Extract the [x, y] coordinate from the center of the cell holding the provided text.  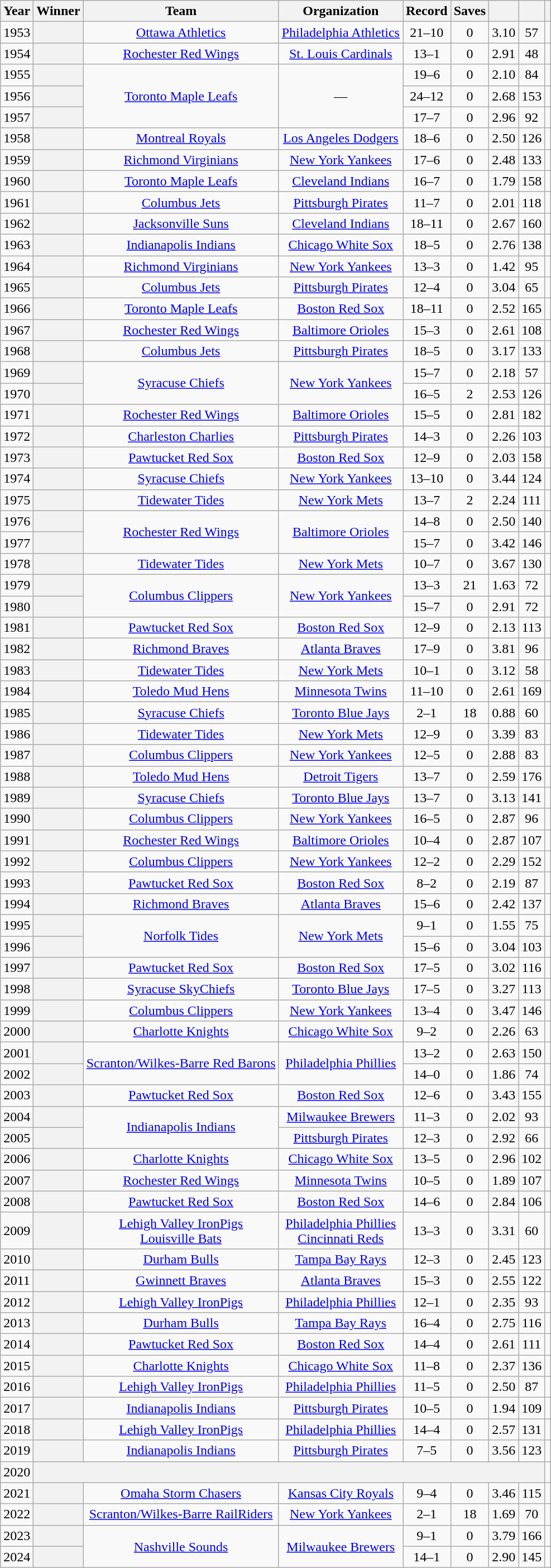
3.13 [504, 798]
1992 [17, 861]
2020 [17, 1472]
1976 [17, 521]
8–2 [427, 883]
70 [531, 1514]
130 [531, 564]
13–4 [427, 1011]
140 [531, 521]
2.18 [504, 373]
2.48 [504, 160]
Jacksonville Suns [181, 223]
3.31 [504, 1230]
Philadelphia Athletics [341, 32]
13–5 [427, 1159]
2.63 [504, 1053]
176 [531, 776]
2015 [17, 1366]
9–4 [427, 1493]
1977 [17, 542]
Year [17, 11]
1970 [17, 394]
Montreal Royals [181, 139]
3.17 [504, 351]
1972 [17, 436]
2.10 [504, 75]
16–4 [427, 1323]
145 [531, 1557]
1999 [17, 1011]
12–6 [427, 1095]
1980 [17, 606]
2.67 [504, 223]
14–3 [427, 436]
74 [531, 1074]
1981 [17, 628]
3.79 [504, 1536]
3.44 [504, 479]
2005 [17, 1138]
2.19 [504, 883]
1979 [17, 585]
1966 [17, 309]
Gwinnett Braves [181, 1280]
3.02 [504, 968]
Charleston Charlies [181, 436]
3.39 [504, 734]
2021 [17, 1493]
153 [531, 96]
1.63 [504, 585]
48 [531, 54]
2024 [17, 1557]
2016 [17, 1387]
11–3 [427, 1117]
1965 [17, 288]
2.42 [504, 904]
1.89 [504, 1180]
1974 [17, 479]
17–6 [427, 160]
2.29 [504, 861]
2012 [17, 1302]
1.79 [504, 181]
2.13 [504, 628]
1.69 [504, 1514]
19–6 [427, 75]
58 [531, 670]
3.12 [504, 670]
115 [531, 1493]
1.55 [504, 925]
2.35 [504, 1302]
24–12 [427, 96]
14–0 [427, 1074]
2.57 [504, 1429]
2010 [17, 1259]
150 [531, 1053]
1962 [17, 223]
10–7 [427, 564]
16–7 [427, 181]
66 [531, 1138]
1958 [17, 139]
2.37 [504, 1366]
Philadelphia PhilliesCincinnati Reds [341, 1230]
65 [531, 288]
Norfolk Tides [181, 936]
3.81 [504, 649]
2001 [17, 1053]
122 [531, 1280]
2.24 [504, 500]
1984 [17, 692]
21 [469, 585]
2.84 [504, 1202]
Winner [58, 11]
131 [531, 1429]
1959 [17, 160]
1988 [17, 776]
11–5 [427, 1387]
2009 [17, 1230]
1993 [17, 883]
84 [531, 75]
75 [531, 925]
1991 [17, 840]
11–10 [427, 692]
Ottawa Athletics [181, 32]
12–1 [427, 1302]
0.88 [504, 713]
1961 [17, 202]
1955 [17, 75]
18–6 [427, 139]
2.90 [504, 1557]
3.46 [504, 1493]
1973 [17, 457]
1986 [17, 734]
2.52 [504, 309]
155 [531, 1095]
2.59 [504, 776]
2007 [17, 1180]
2.03 [504, 457]
21–10 [427, 32]
2013 [17, 1323]
10–4 [427, 840]
12–2 [427, 861]
160 [531, 223]
2017 [17, 1408]
1983 [17, 670]
2.88 [504, 755]
1978 [17, 564]
1990 [17, 819]
2.45 [504, 1259]
Team [181, 11]
2.76 [504, 245]
Nashville Sounds [181, 1546]
13–1 [427, 54]
1968 [17, 351]
2.55 [504, 1280]
1997 [17, 968]
1982 [17, 649]
Omaha Storm Chasers [181, 1493]
1.94 [504, 1408]
3.10 [504, 32]
St. Louis Cardinals [341, 54]
136 [531, 1366]
165 [531, 309]
3.47 [504, 1011]
2000 [17, 1032]
2.53 [504, 394]
1998 [17, 989]
1996 [17, 947]
1957 [17, 117]
14–1 [427, 1557]
Syracuse SkyChiefs [181, 989]
106 [531, 1202]
13–2 [427, 1053]
1963 [17, 245]
1.42 [504, 266]
2.92 [504, 1138]
1967 [17, 330]
3.56 [504, 1451]
Detroit Tigers [341, 776]
Scranton/Wilkes-Barre Red Barons [181, 1064]
15–5 [427, 415]
137 [531, 904]
1964 [17, 266]
Saves [469, 11]
2004 [17, 1117]
1975 [17, 500]
1994 [17, 904]
1953 [17, 32]
141 [531, 798]
108 [531, 330]
Los Angeles Dodgers [341, 139]
95 [531, 266]
10–1 [427, 670]
169 [531, 692]
3.42 [504, 542]
2018 [17, 1429]
17–9 [427, 649]
12–4 [427, 288]
2.75 [504, 1323]
Kansas City Royals [341, 1493]
2.81 [504, 415]
102 [531, 1159]
2019 [17, 1451]
118 [531, 202]
2003 [17, 1095]
152 [531, 861]
17–7 [427, 117]
2002 [17, 1074]
109 [531, 1408]
3.43 [504, 1095]
11–8 [427, 1366]
1995 [17, 925]
182 [531, 415]
3.27 [504, 989]
14–8 [427, 521]
13–10 [427, 479]
1985 [17, 713]
2008 [17, 1202]
2023 [17, 1536]
63 [531, 1032]
Scranton/Wilkes-Barre RailRiders [181, 1514]
7–5 [427, 1451]
9–2 [427, 1032]
1987 [17, 755]
138 [531, 245]
2006 [17, 1159]
Organization [341, 11]
2.68 [504, 96]
3.67 [504, 564]
Lehigh Valley IronPigsLouisville Bats [181, 1230]
1.86 [504, 1074]
Record [427, 11]
— [341, 96]
11–7 [427, 202]
124 [531, 479]
2011 [17, 1280]
1989 [17, 798]
166 [531, 1536]
1960 [17, 181]
2.01 [504, 202]
2022 [17, 1514]
1956 [17, 96]
14–6 [427, 1202]
12–5 [427, 755]
92 [531, 117]
1954 [17, 54]
2014 [17, 1345]
1971 [17, 415]
1969 [17, 373]
2.02 [504, 1117]
